Capture the cell that displays the provided text and extract its (x, y) central coordinate. 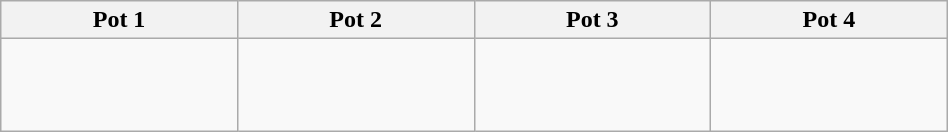
Pot 3 (592, 20)
Pot 4 (830, 20)
Pot 1 (120, 20)
Pot 2 (356, 20)
